Detect which cell encompasses the target text, then output its [X, Y] center coordinate. 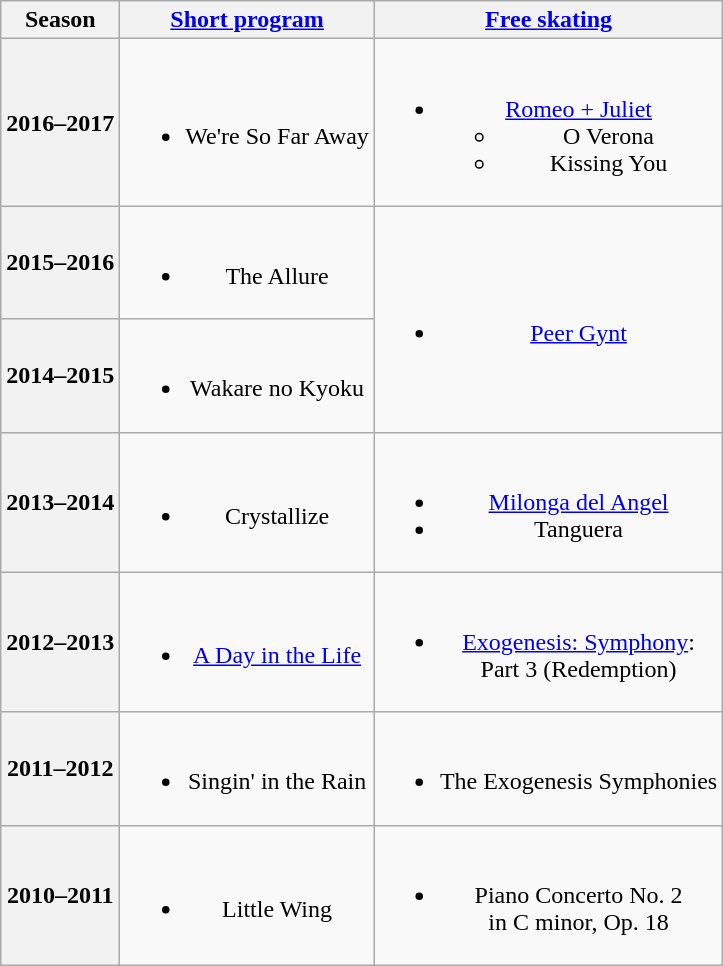
We're So Far Away [248, 122]
Singin' in the Rain [248, 768]
Peer Gynt [548, 319]
The Allure [248, 262]
Wakare no Kyoku [248, 376]
A Day in the Life [248, 642]
2013–2014 [60, 502]
2015–2016 [60, 262]
Exogenesis: Symphony: Part 3 (Redemption) [548, 642]
Milonga del Angel Tanguera [548, 502]
Piano Concerto No. 2 in C minor, Op. 18 [548, 895]
2012–2013 [60, 642]
2016–2017 [60, 122]
Crystallize [248, 502]
Romeo + Juliet O VeronaKissing You [548, 122]
Little Wing [248, 895]
Free skating [548, 20]
Short program [248, 20]
2011–2012 [60, 768]
The Exogenesis Symphonies [548, 768]
Season [60, 20]
2014–2015 [60, 376]
2010–2011 [60, 895]
